Search for the cell housing the specified text and yield its (X, Y) center coordinate. 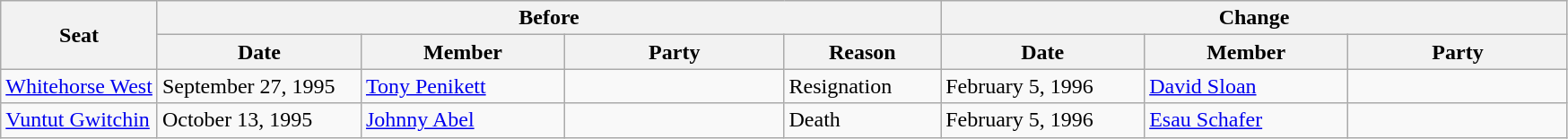
Whitehorse West (79, 86)
Resignation (863, 86)
September 27, 1995 (258, 86)
Before (549, 18)
Reason (863, 52)
October 13, 1995 (258, 120)
David Sloan (1247, 86)
Tony Penikett (463, 86)
Change (1254, 18)
Death (863, 120)
Vuntut Gwitchin (79, 120)
Esau Schafer (1247, 120)
Johnny Abel (463, 120)
Seat (79, 35)
